Return (x, y) of the center of cell containing provided text 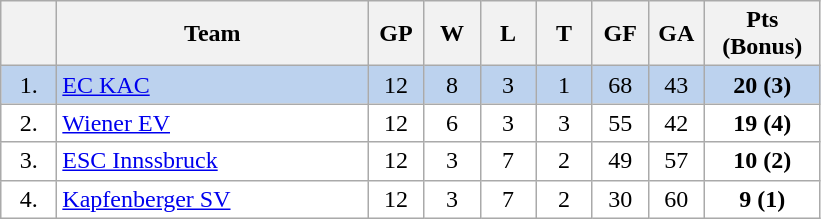
GP (396, 34)
Team (212, 34)
55 (620, 123)
30 (620, 199)
20 (3) (762, 85)
60 (676, 199)
57 (676, 161)
19 (4) (762, 123)
1 (564, 85)
6 (452, 123)
49 (620, 161)
EC KAC (212, 85)
T (564, 34)
1. (29, 85)
GF (620, 34)
Pts (Bonus) (762, 34)
68 (620, 85)
8 (452, 85)
9 (1) (762, 199)
4. (29, 199)
W (452, 34)
ESC Innssbruck (212, 161)
Kapfenberger SV (212, 199)
Wiener EV (212, 123)
42 (676, 123)
2. (29, 123)
L (508, 34)
3. (29, 161)
GA (676, 34)
10 (2) (762, 161)
43 (676, 85)
